Provide the [x, y] coordinate of the cell's center where the given text is located.  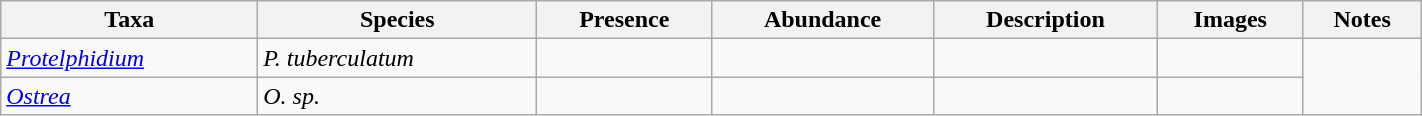
P. tuberculatum [398, 58]
Description [1045, 20]
Images [1230, 20]
Taxa [130, 20]
Presence [624, 20]
O. sp. [398, 96]
Species [398, 20]
Ostrea [130, 96]
Protelphidium [130, 58]
Abundance [823, 20]
Notes [1362, 20]
